Return the (x, y) coordinate for the center point of the cell that contains the specified text.  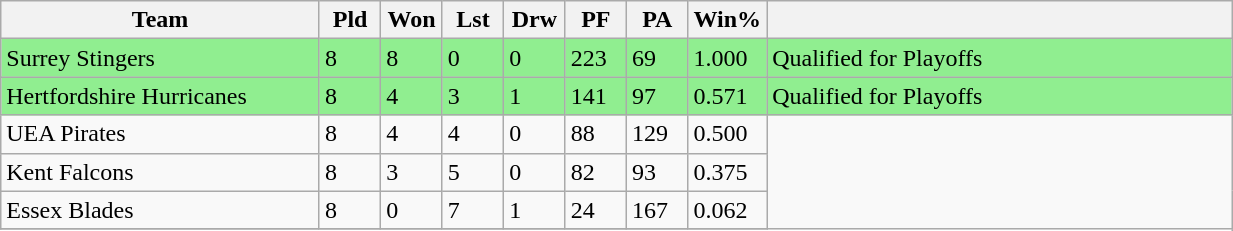
Hertfordshire Hurricanes (160, 96)
141 (596, 96)
Surrey Stingers (160, 58)
97 (658, 96)
0.062 (728, 210)
Essex Blades (160, 210)
167 (658, 210)
5 (472, 172)
93 (658, 172)
1.000 (728, 58)
PA (658, 20)
0.500 (728, 134)
Won (412, 20)
88 (596, 134)
Drw (534, 20)
82 (596, 172)
129 (658, 134)
PF (596, 20)
Pld (350, 20)
Kent Falcons (160, 172)
Lst (472, 20)
7 (472, 210)
69 (658, 58)
0.571 (728, 96)
0.375 (728, 172)
223 (596, 58)
24 (596, 210)
Team (160, 20)
UEA Pirates (160, 134)
Win% (728, 20)
